Provide the (X, Y) coordinate of the cell's center where the given text is located.  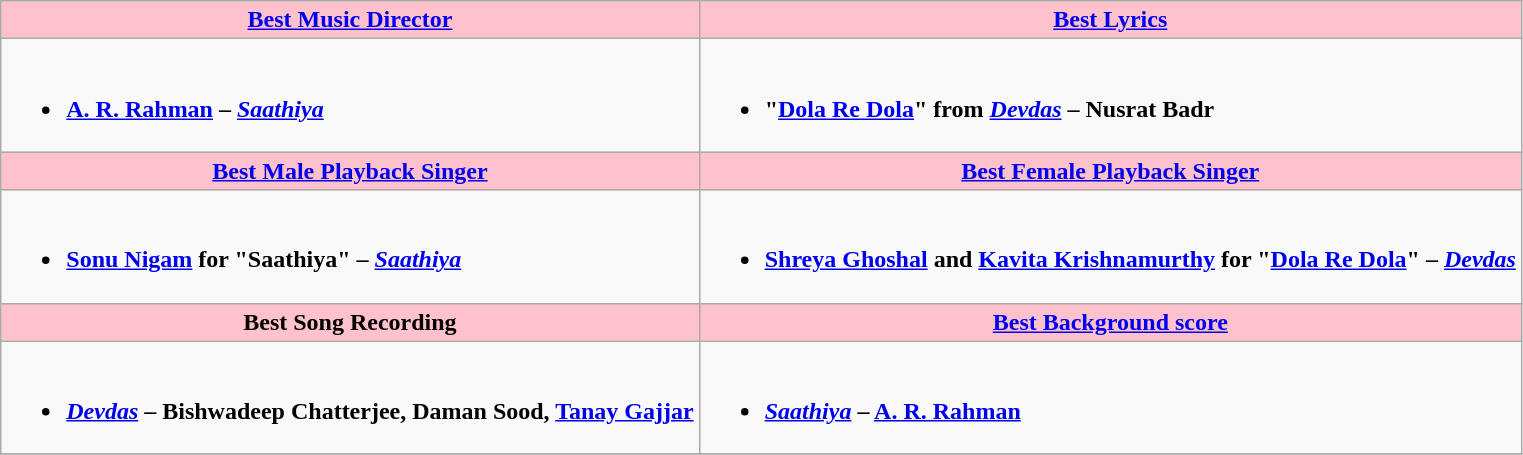
"Dola Re Dola" from Devdas – Nusrat Badr (1110, 96)
Best Song Recording (350, 322)
Saathiya – A. R. Rahman (1110, 398)
Sonu Nigam for "Saathiya" – Saathiya (350, 246)
Shreya Ghoshal and Kavita Krishnamurthy for "Dola Re Dola" – Devdas (1110, 246)
Best Lyrics (1110, 20)
A. R. Rahman – Saathiya (350, 96)
Best Background score (1110, 322)
Best Male Playback Singer (350, 171)
Best Female Playback Singer (1110, 171)
Best Music Director (350, 20)
Devdas – Bishwadeep Chatterjee, Daman Sood, Tanay Gajjar (350, 398)
